Determine the [x, y] coordinate at the center of the cell enclosing the given text.  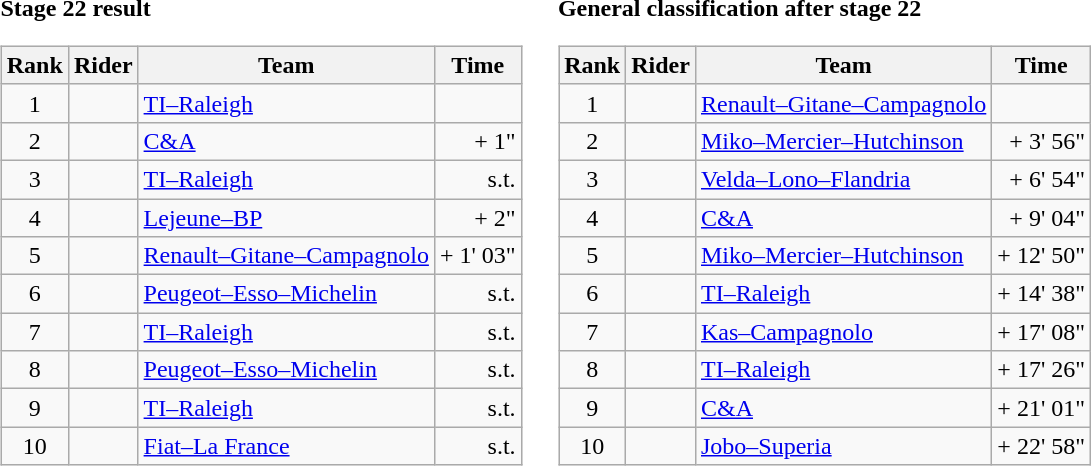
+ 1" [478, 141]
+ 3' 56" [1042, 141]
+ 12' 50" [1042, 256]
+ 22' 58" [1042, 446]
+ 17' 08" [1042, 332]
+ 21' 01" [1042, 408]
+ 6' 54" [1042, 179]
+ 17' 26" [1042, 370]
+ 14' 38" [1042, 294]
Lejeune–BP [286, 217]
Kas–Campagnolo [843, 332]
Fiat–La France [286, 446]
Velda–Lono–Flandria [843, 179]
+ 1' 03" [478, 256]
+ 9' 04" [1042, 217]
Jobo–Superia [843, 446]
+ 2" [478, 217]
